Extract the (x, y) coordinate from the center of the cell holding the provided text.  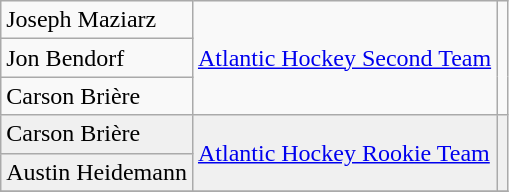
Atlantic Hockey Second Team (344, 58)
Austin Heidemann (97, 172)
Jon Bendorf (97, 58)
Atlantic Hockey Rookie Team (344, 153)
Joseph Maziarz (97, 20)
